Find where the given text appears and provide that cell's center as [X, Y] coordinate. 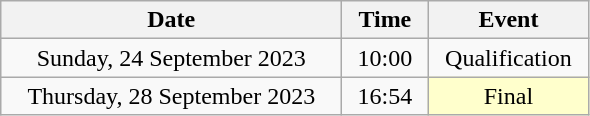
Time [385, 20]
10:00 [385, 58]
Sunday, 24 September 2023 [172, 58]
Date [172, 20]
Qualification [508, 58]
Thursday, 28 September 2023 [172, 96]
16:54 [385, 96]
Final [508, 96]
Event [508, 20]
